Output the [X, Y] coordinate of the center of the cell containing the given text.  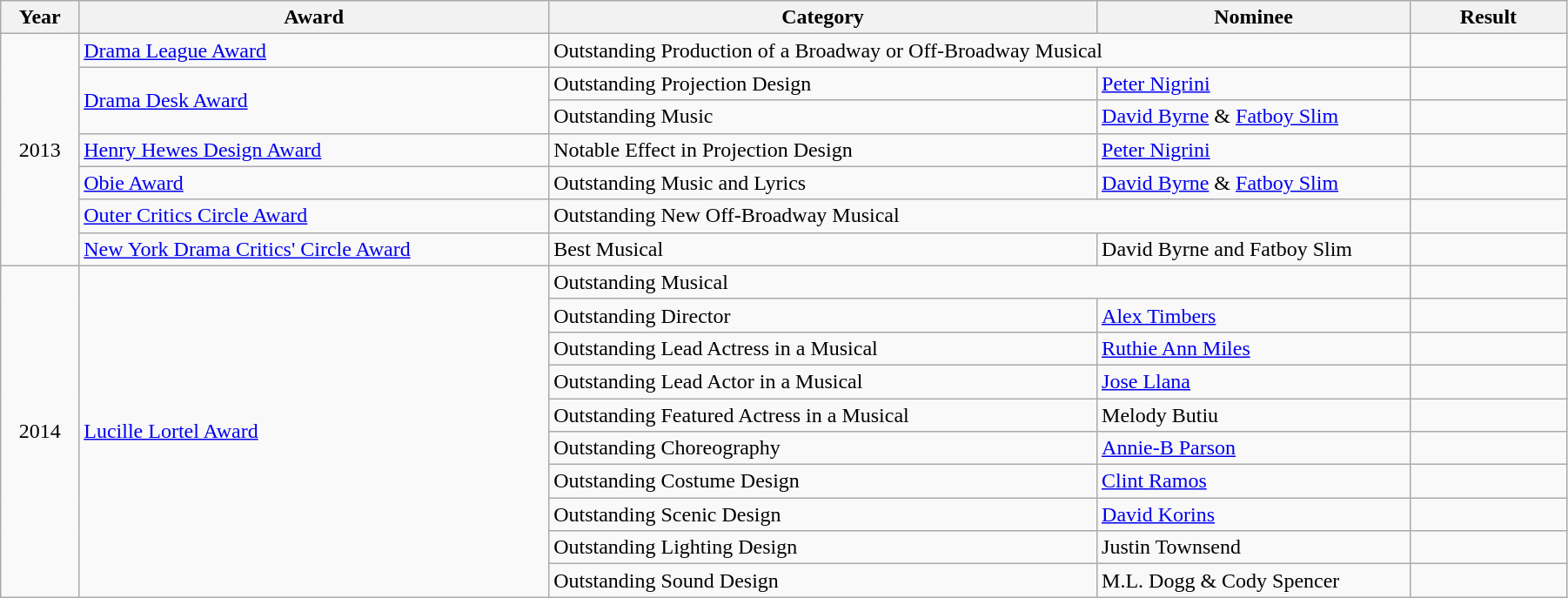
M.L. Dogg & Cody Spencer [1254, 581]
Award [314, 17]
Lucille Lortel Award [314, 432]
Outstanding Lighting Design [823, 548]
David Byrne and Fatboy Slim [1254, 249]
Outstanding New Off-Broadway Musical [980, 216]
Outstanding Production of a Broadway or Off-Broadway Musical [980, 50]
Category [823, 17]
Outstanding Featured Actress in a Musical [823, 415]
Outstanding Projection Design [823, 84]
Year [40, 17]
Outstanding Music [823, 117]
Outer Critics Circle Award [314, 216]
Outstanding Lead Actor in a Musical [823, 381]
Justin Townsend [1254, 548]
2013 [40, 150]
Notable Effect in Projection Design [823, 150]
Obie Award [314, 183]
Drama League Award [314, 50]
Alex Timbers [1254, 315]
Outstanding Sound Design [823, 581]
Outstanding Lead Actress in a Musical [823, 348]
Nominee [1254, 17]
Outstanding Music and Lyrics [823, 183]
Clint Ramos [1254, 481]
New York Drama Critics' Circle Award [314, 249]
2014 [40, 432]
Outstanding Director [823, 315]
David Korins [1254, 514]
Ruthie Ann Miles [1254, 348]
Annie-B Parson [1254, 448]
Result [1488, 17]
Best Musical [823, 249]
Melody Butiu [1254, 415]
Jose Llana [1254, 381]
Drama Desk Award [314, 100]
Outstanding Scenic Design [823, 514]
Outstanding Musical [980, 282]
Henry Hewes Design Award [314, 150]
Outstanding Costume Design [823, 481]
Outstanding Choreography [823, 448]
